Pinpoint the cell where the given text exists, returning its [X, Y] midpoint coordinate. 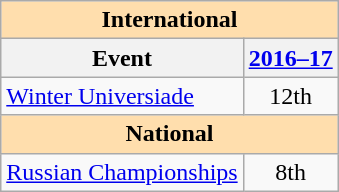
International [170, 20]
National [170, 134]
12th [290, 96]
Russian Championships [122, 172]
Winter Universiade [122, 96]
2016–17 [290, 58]
Event [122, 58]
8th [290, 172]
